Provide the (X, Y) coordinate of the cell's center where the given text is located.  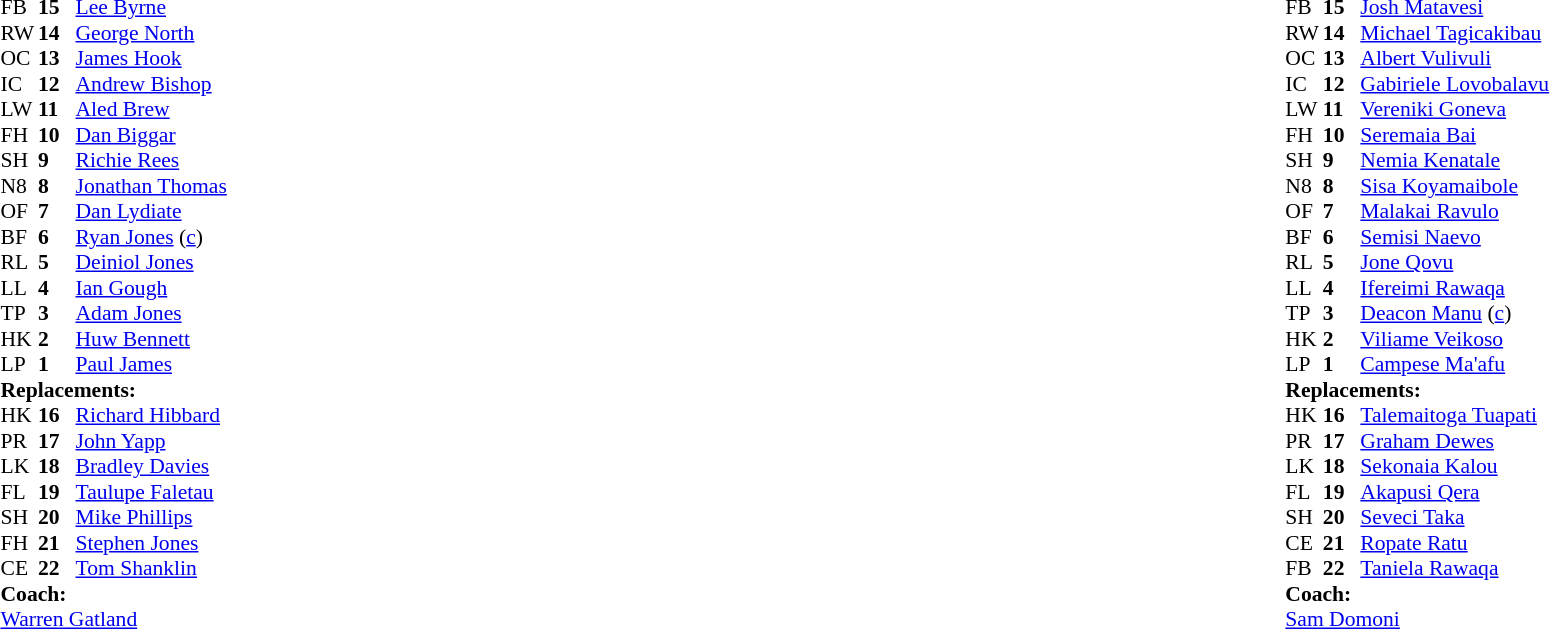
Campese Ma'afu (1454, 365)
Ryan Jones (c) (152, 237)
Semisi Naevo (1454, 237)
Aled Brew (152, 109)
John Yapp (152, 441)
Deiniol Jones (152, 263)
Huw Bennett (152, 339)
Graham Dewes (1454, 441)
Vereniki Goneva (1454, 109)
Albert Vulivuli (1454, 59)
Deacon Manu (c) (1454, 313)
Akapusi Qera (1454, 492)
Sekonaia Kalou (1454, 467)
Malakai Ravulo (1454, 211)
Dan Lydiate (152, 211)
Ian Gough (152, 288)
Sisa Koyamaibole (1454, 186)
Richie Rees (152, 161)
Talemaitoga Tuapati (1454, 415)
Dan Biggar (152, 135)
Mike Phillips (152, 517)
Ifereimi Rawaqa (1454, 288)
George North (152, 33)
Seremaia Bai (1454, 135)
Adam Jones (152, 313)
Viliame Veikoso (1454, 339)
Jonathan Thomas (152, 186)
Taniela Rawaqa (1454, 569)
Andrew Bishop (152, 84)
Bradley Davies (152, 467)
Richard Hibbard (152, 415)
Jone Qovu (1454, 263)
Ropate Ratu (1454, 543)
James Hook (152, 59)
Taulupe Faletau (152, 492)
Stephen Jones (152, 543)
Nemia Kenatale (1454, 161)
Paul James (152, 365)
Michael Tagicakibau (1454, 33)
Seveci Taka (1454, 517)
FB (1304, 569)
Gabiriele Lovobalavu (1454, 84)
Tom Shanklin (152, 569)
